Determine the [x, y] coordinate at the center of the cell enclosing the given text.  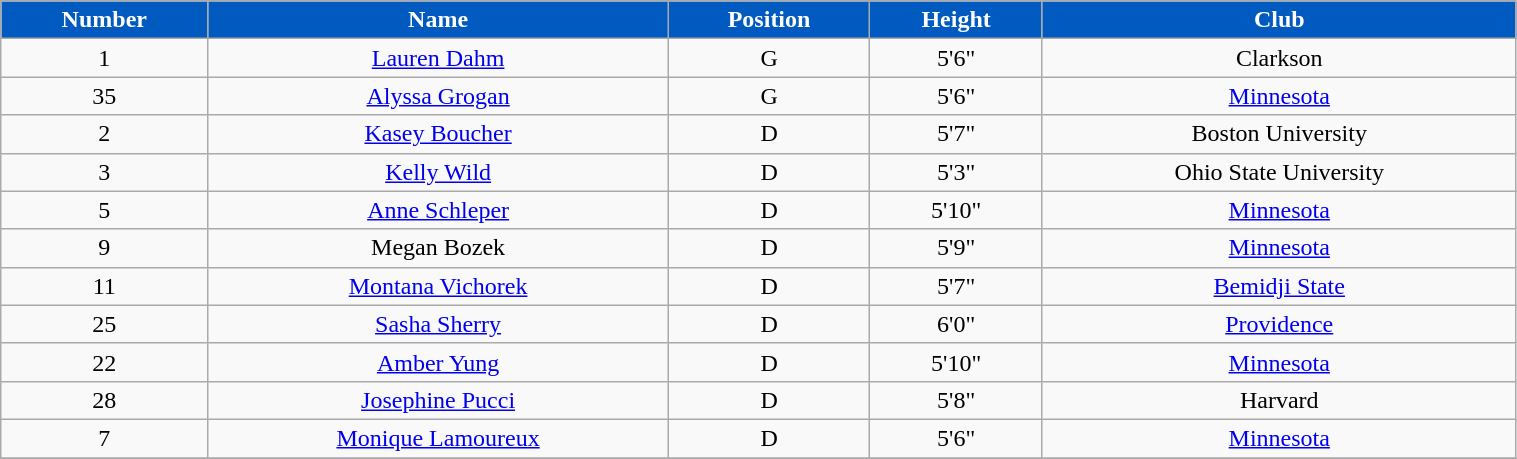
25 [104, 324]
Kasey Boucher [438, 134]
5'3" [956, 172]
7 [104, 438]
Kelly Wild [438, 172]
11 [104, 286]
Anne Schleper [438, 210]
Monique Lamoureux [438, 438]
Club [1279, 20]
35 [104, 96]
1 [104, 58]
22 [104, 362]
Name [438, 20]
Amber Yung [438, 362]
Alyssa Grogan [438, 96]
28 [104, 400]
6'0" [956, 324]
Sasha Sherry [438, 324]
Clarkson [1279, 58]
Number [104, 20]
Josephine Pucci [438, 400]
Boston University [1279, 134]
Height [956, 20]
9 [104, 248]
Ohio State University [1279, 172]
Bemidji State [1279, 286]
5 [104, 210]
Position [768, 20]
Harvard [1279, 400]
2 [104, 134]
3 [104, 172]
Montana Vichorek [438, 286]
Providence [1279, 324]
Megan Bozek [438, 248]
5'8" [956, 400]
5'9" [956, 248]
Lauren Dahm [438, 58]
